Extract the (x, y) coordinate from the center of the cell holding the provided text.  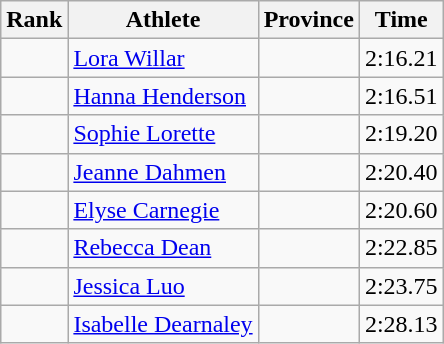
Hanna Henderson (163, 96)
Province (308, 20)
Lora Willar (163, 58)
2:19.20 (401, 134)
Sophie Lorette (163, 134)
Jeanne Dahmen (163, 172)
2:28.13 (401, 324)
2:23.75 (401, 286)
2:16.51 (401, 96)
Athlete (163, 20)
Rebecca Dean (163, 248)
2:20.60 (401, 210)
Rank (34, 20)
Time (401, 20)
2:22.85 (401, 248)
Jessica Luo (163, 286)
2:20.40 (401, 172)
Isabelle Dearnaley (163, 324)
Elyse Carnegie (163, 210)
2:16.21 (401, 58)
